Provide the (x, y) coordinate of the cell's center where the given text is located.  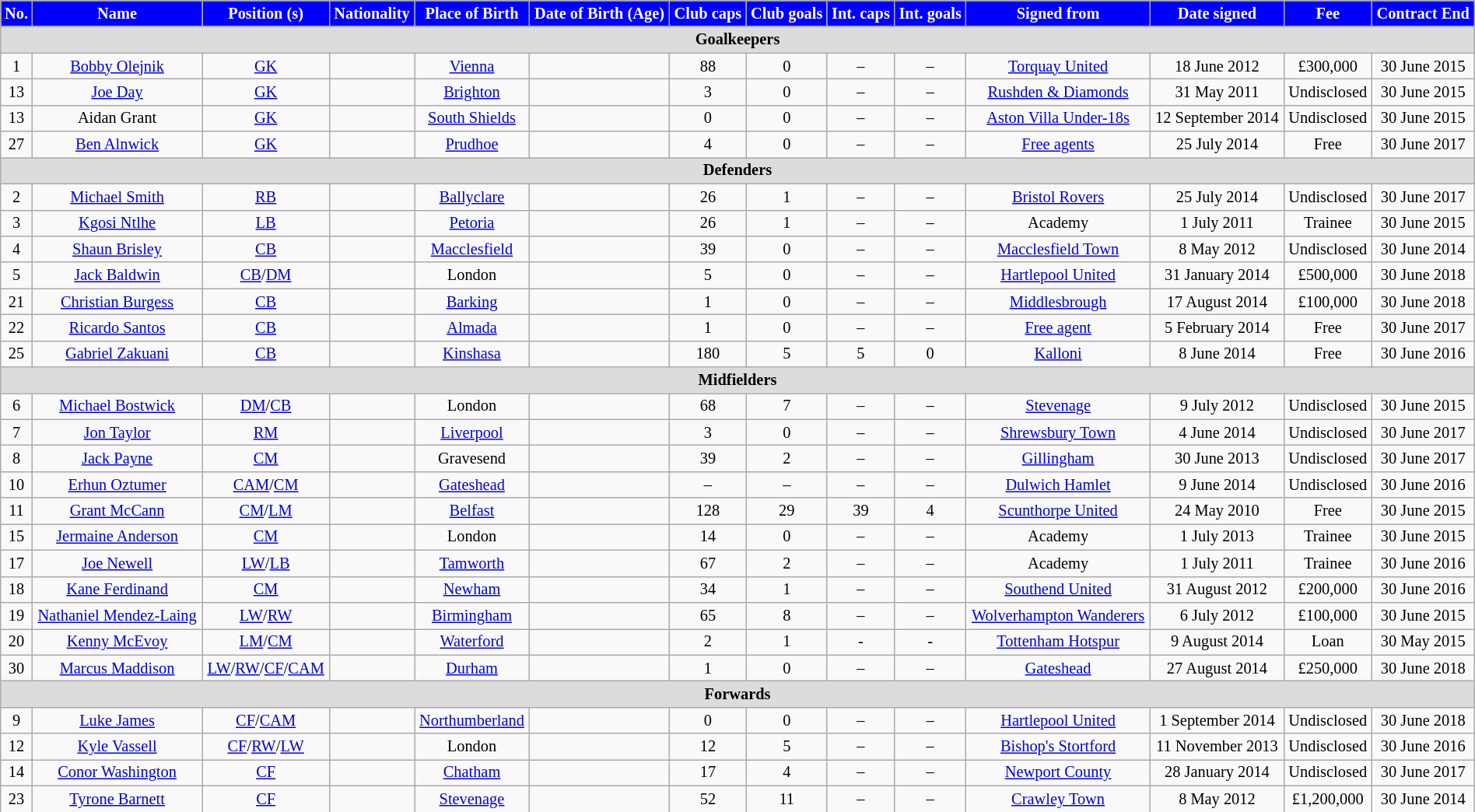
Michael Smith (117, 197)
Ben Alnwick (117, 145)
Date of Birth (Age) (599, 13)
18 June 2012 (1217, 66)
1 July 2013 (1217, 537)
Goalkeepers (737, 40)
Liverpool (472, 432)
68 (708, 406)
Macclesfield Town (1058, 249)
CB/DM (266, 275)
Int. goals (930, 13)
22 (17, 327)
Kenny McEvoy (117, 642)
Ballyclare (472, 197)
Place of Birth (472, 13)
18 (17, 590)
Gravesend (472, 458)
9 (17, 720)
9 July 2012 (1217, 406)
28 January 2014 (1217, 772)
Durham (472, 668)
65 (708, 615)
RB (266, 197)
12 September 2014 (1217, 118)
31 May 2011 (1217, 92)
Defenders (737, 170)
Erhun Oztumer (117, 485)
Shaun Brisley (117, 249)
31 August 2012 (1217, 590)
LB (266, 223)
Almada (472, 327)
88 (708, 66)
Tottenham Hotspur (1058, 642)
Vienna (472, 66)
15 (17, 537)
CF/CAM (266, 720)
Nationality (372, 13)
Jon Taylor (117, 432)
21 (17, 302)
Aidan Grant (117, 118)
Int. caps (860, 13)
27 August 2014 (1217, 668)
Crawley Town (1058, 799)
Club goals (787, 13)
Barking (472, 302)
Middlesbrough (1058, 302)
Grant McCann (117, 511)
24 May 2010 (1217, 511)
6 July 2012 (1217, 615)
17 August 2014 (1217, 302)
Gillingham (1058, 458)
Bobby Olejnik (117, 66)
128 (708, 511)
30 June 2013 (1217, 458)
Kane Ferdinand (117, 590)
Macclesfield (472, 249)
4 June 2014 (1217, 432)
10 (17, 485)
31 January 2014 (1217, 275)
£500,000 (1327, 275)
Joe Day (117, 92)
Nathaniel Mendez-Laing (117, 615)
LW/LB (266, 563)
Fee (1327, 13)
Chatham (472, 772)
Northumberland (472, 720)
Jermaine Anderson (117, 537)
8 June 2014 (1217, 354)
52 (708, 799)
30 May 2015 (1423, 642)
CM/LM (266, 511)
Kalloni (1058, 354)
Aston Villa Under-18s (1058, 118)
Midfielders (737, 380)
Scunthorpe United (1058, 511)
25 (17, 354)
Kgosi Ntlhe (117, 223)
Torquay United (1058, 66)
67 (708, 563)
Jack Payne (117, 458)
Brighton (472, 92)
Forwards (737, 694)
29 (787, 511)
Tamworth (472, 563)
RM (266, 432)
Kinshasa (472, 354)
Southend United (1058, 590)
6 (17, 406)
Luke James (117, 720)
Newport County (1058, 772)
South Shields (472, 118)
Kyle Vassell (117, 747)
Jack Baldwin (117, 275)
Date signed (1217, 13)
LW/RW (266, 615)
1 September 2014 (1217, 720)
Shrewsbury Town (1058, 432)
Michael Bostwick (117, 406)
Rushden & Diamonds (1058, 92)
Signed from (1058, 13)
Bishop's Stortford (1058, 747)
Marcus Maddison (117, 668)
Prudhoe (472, 145)
£300,000 (1327, 66)
Loan (1327, 642)
DM/CB (266, 406)
Dulwich Hamlet (1058, 485)
Free agents (1058, 145)
Name (117, 13)
9 August 2014 (1217, 642)
£250,000 (1327, 668)
Ricardo Santos (117, 327)
Contract End (1423, 13)
LM/CM (266, 642)
20 (17, 642)
Gabriel Zakuani (117, 354)
CF/RW/LW (266, 747)
No. (17, 13)
Christian Burgess (117, 302)
£200,000 (1327, 590)
Conor Washington (117, 772)
Birmingham (472, 615)
Tyrone Barnett (117, 799)
Free agent (1058, 327)
Belfast (472, 511)
Bristol Rovers (1058, 197)
23 (17, 799)
Joe Newell (117, 563)
11 November 2013 (1217, 747)
30 (17, 668)
LW/RW/CF/CAM (266, 668)
180 (708, 354)
Wolverhampton Wanderers (1058, 615)
Position (s) (266, 13)
Petoria (472, 223)
CAM/CM (266, 485)
27 (17, 145)
Newham (472, 590)
34 (708, 590)
19 (17, 615)
£1,200,000 (1327, 799)
5 February 2014 (1217, 327)
Club caps (708, 13)
Waterford (472, 642)
9 June 2014 (1217, 485)
